Return (X, Y) of the center of cell containing provided text 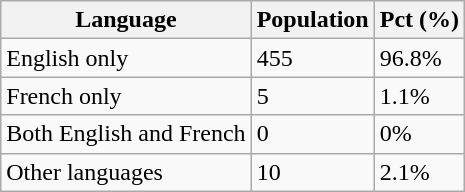
Population (312, 20)
Pct (%) (419, 20)
96.8% (419, 58)
0% (419, 134)
French only (126, 96)
2.1% (419, 172)
Other languages (126, 172)
Language (126, 20)
455 (312, 58)
10 (312, 172)
0 (312, 134)
English only (126, 58)
Both English and French (126, 134)
5 (312, 96)
1.1% (419, 96)
